For the text-containing cell, return its midpoint in (x, y) coordinate format. 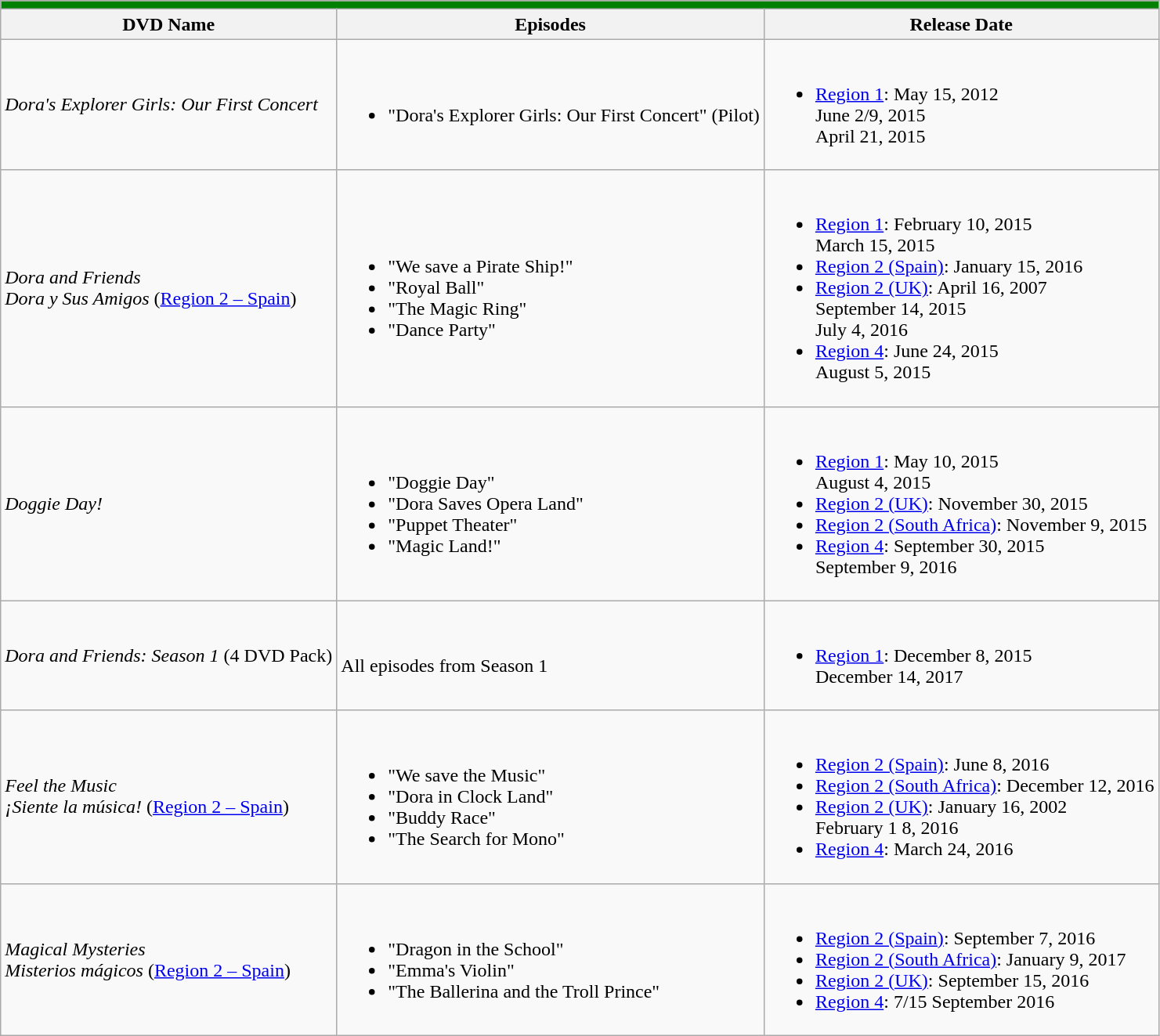
Region 2 (Spain): June 8, 2016Region 2 (South Africa): December 12, 2016Region 2 (UK): January 16, 2002February 1 8, 2016Region 4: March 24, 2016 (961, 797)
Release Date (961, 24)
Magical MysteriesMisterios mágicos (Region 2 – Spain) (169, 959)
All episodes from Season 1 (551, 655)
Doggie Day! (169, 504)
DVD Name (169, 24)
"Doggie Day""Dora Saves Opera Land""Puppet Theater""Magic Land!" (551, 504)
Region 1: December 8, 2015December 14, 2017 (961, 655)
Dora and FriendsDora y Sus Amigos (Region 2 – Spain) (169, 288)
Region 1: May 15, 2012June 2/9, 2015April 21, 2015 (961, 105)
Region 2 (Spain): September 7, 2016Region 2 (South Africa): January 9, 2017Region 2 (UK): September 15, 2016Region 4: 7/15 September 2016 (961, 959)
Dora's Explorer Girls: Our First Concert (169, 105)
"We save a Pirate Ship!""Royal Ball""The Magic Ring""Dance Party" (551, 288)
Episodes (551, 24)
"Dora's Explorer Girls: Our First Concert" (Pilot) (551, 105)
"We save the Music""Dora in Clock Land""Buddy Race""The Search for Mono" (551, 797)
Dora and Friends: Season 1 (4 DVD Pack) (169, 655)
Feel the Music¡Siente la música! (Region 2 – Spain) (169, 797)
"Dragon in the School""Emma's Violin""The Ballerina and the Troll Prince" (551, 959)
